Extract the (x, y) coordinate from the center of the cell holding the provided text.  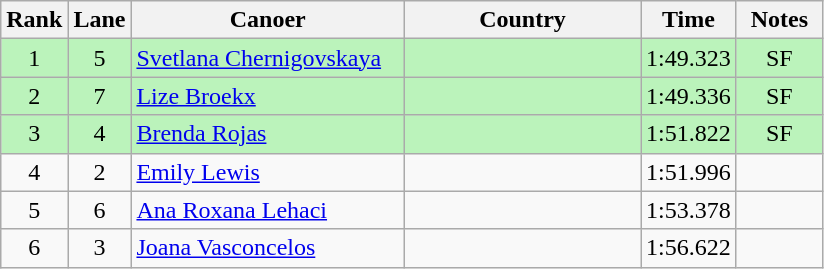
Svetlana Chernigovskaya (268, 58)
Notes (779, 20)
1:51.996 (689, 172)
1:49.336 (689, 96)
1:56.622 (689, 248)
Emily Lewis (268, 172)
Time (689, 20)
Lize Broekx (268, 96)
Canoer (268, 20)
Country (522, 20)
Lane (100, 20)
1:49.323 (689, 58)
Rank (34, 20)
1:53.378 (689, 210)
1:51.822 (689, 134)
Ana Roxana Lehaci (268, 210)
7 (100, 96)
1 (34, 58)
Joana Vasconcelos (268, 248)
Brenda Rojas (268, 134)
